Extract the (X, Y) coordinate from the center of the cell holding the provided text.  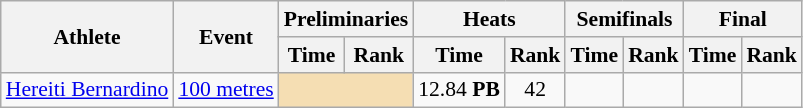
Preliminaries (346, 19)
Semifinals (624, 19)
Final (743, 19)
42 (536, 90)
12.84 PB (459, 90)
Hereiti Bernardino (88, 90)
100 metres (226, 90)
Heats (489, 19)
Event (226, 36)
Athlete (88, 36)
